Scan for the cell matching the given text and deliver its (x, y) coordinate at center. 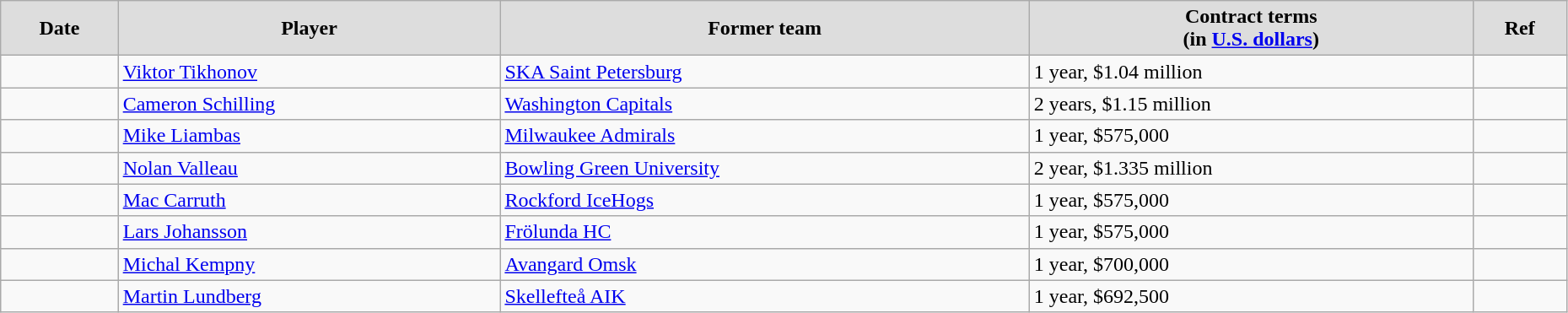
Contract terms(in U.S. dollars) (1251, 29)
Former team (764, 29)
Date (59, 29)
Michal Kempny (309, 264)
1 year, $1.04 million (1251, 72)
Lars Johansson (309, 232)
2 years, $1.15 million (1251, 104)
Viktor Tikhonov (309, 72)
Washington Capitals (764, 104)
2 year, $1.335 million (1251, 168)
Player (309, 29)
Nolan Valleau (309, 168)
Mac Carruth (309, 200)
Skellefteå AIK (764, 296)
1 year, $700,000 (1251, 264)
Cameron Schilling (309, 104)
Milwaukee Admirals (764, 136)
Martin Lundberg (309, 296)
1 year, $692,500 (1251, 296)
SKA Saint Petersburg (764, 72)
Frölunda HC (764, 232)
Bowling Green University (764, 168)
Mike Liambas (309, 136)
Ref (1520, 29)
Rockford IceHogs (764, 200)
Avangard Omsk (764, 264)
